Return the (x, y) coordinate for the center point of the cell that contains the specified text.  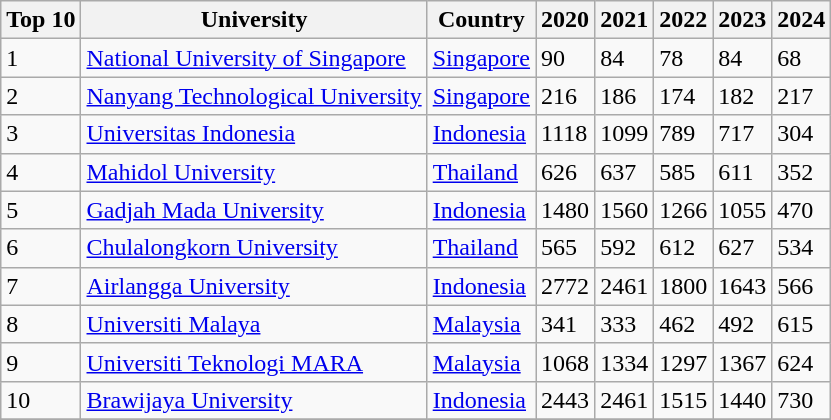
10 (41, 400)
2023 (742, 20)
5 (41, 210)
304 (802, 134)
1297 (684, 362)
9 (41, 362)
Universiti Teknologi MARA (254, 362)
612 (684, 248)
637 (624, 172)
2 (41, 96)
730 (802, 400)
2024 (802, 20)
492 (742, 324)
470 (802, 210)
6 (41, 248)
174 (684, 96)
National University of Singapore (254, 58)
University (254, 20)
352 (802, 172)
4 (41, 172)
1440 (742, 400)
566 (802, 286)
7 (41, 286)
Universiti Malaya (254, 324)
1068 (566, 362)
462 (684, 324)
Country (481, 20)
1266 (684, 210)
1515 (684, 400)
611 (742, 172)
2021 (624, 20)
78 (684, 58)
626 (566, 172)
1560 (624, 210)
Universitas Indonesia (254, 134)
216 (566, 96)
186 (624, 96)
1643 (742, 286)
1800 (684, 286)
2022 (684, 20)
217 (802, 96)
Airlangga University (254, 286)
592 (624, 248)
182 (742, 96)
534 (802, 248)
2443 (566, 400)
Mahidol University (254, 172)
341 (566, 324)
1 (41, 58)
Nanyang Technological University (254, 96)
333 (624, 324)
3 (41, 134)
624 (802, 362)
90 (566, 58)
1334 (624, 362)
Top 10 (41, 20)
789 (684, 134)
Brawijaya University (254, 400)
1480 (566, 210)
2772 (566, 286)
Gadjah Mada University (254, 210)
Chulalongkorn University (254, 248)
8 (41, 324)
2020 (566, 20)
585 (684, 172)
1055 (742, 210)
565 (566, 248)
717 (742, 134)
627 (742, 248)
1099 (624, 134)
615 (802, 324)
1118 (566, 134)
1367 (742, 362)
68 (802, 58)
